For the text-containing cell, return its midpoint in (X, Y) coordinate format. 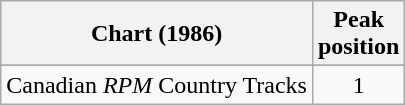
Canadian RPM Country Tracks (157, 85)
Peakposition (358, 34)
Chart (1986) (157, 34)
1 (358, 85)
